Output the (X, Y) coordinate of the center of the cell containing the given text.  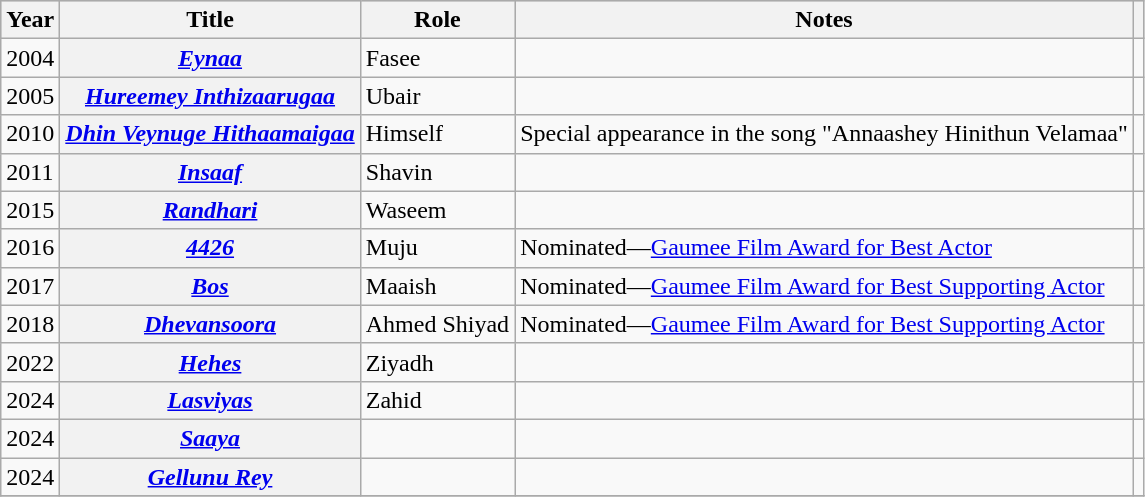
Dhin Veynuge Hithaamaigaa (210, 134)
Year (30, 20)
2017 (30, 286)
Maaish (437, 286)
Ahmed Shiyad (437, 324)
Randhari (210, 210)
Dhevansoora (210, 324)
Lasviyas (210, 400)
Waseem (437, 210)
Title (210, 20)
Ubair (437, 96)
Ziyadh (437, 362)
Role (437, 20)
2010 (30, 134)
Special appearance in the song "Annaashey Hinithun Velamaa" (824, 134)
2015 (30, 210)
2018 (30, 324)
4426 (210, 248)
Hureemey Inthizaarugaa (210, 96)
Eynaa (210, 58)
2022 (30, 362)
2011 (30, 172)
2005 (30, 96)
Notes (824, 20)
Nominated—Gaumee Film Award for Best Actor (824, 248)
Muju (437, 248)
Shavin (437, 172)
Zahid (437, 400)
Himself (437, 134)
2016 (30, 248)
2004 (30, 58)
Bos (210, 286)
Insaaf (210, 172)
Fasee (437, 58)
Saaya (210, 438)
Hehes (210, 362)
Gellunu Rey (210, 477)
